Pinpoint the cell where the given text exists, returning its (x, y) midpoint coordinate. 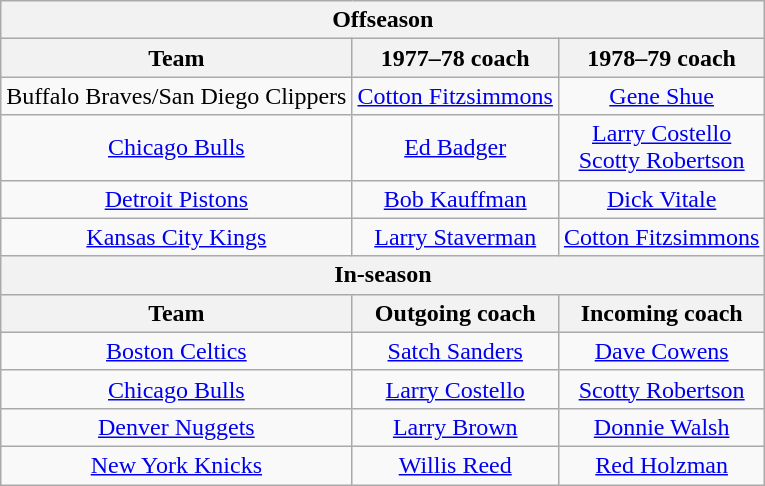
Dick Vitale (661, 199)
Kansas City Kings (176, 237)
1977–78 coach (455, 58)
Larry Costello (455, 389)
Boston Celtics (176, 351)
Detroit Pistons (176, 199)
Buffalo Braves/San Diego Clippers (176, 96)
Red Holzman (661, 465)
Satch Sanders (455, 351)
Larry CostelloScotty Robertson (661, 148)
Incoming coach (661, 313)
In-season (383, 275)
Gene Shue (661, 96)
Ed Badger (455, 148)
Denver Nuggets (176, 427)
Offseason (383, 20)
Outgoing coach (455, 313)
New York Knicks (176, 465)
Dave Cowens (661, 351)
Larry Staverman (455, 237)
Willis Reed (455, 465)
Larry Brown (455, 427)
1978–79 coach (661, 58)
Bob Kauffman (455, 199)
Scotty Robertson (661, 389)
Donnie Walsh (661, 427)
